Output the [x, y] coordinate of the center of the cell containing the given text.  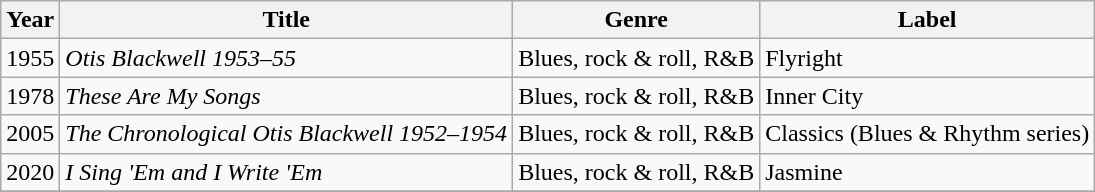
The Chronological Otis Blackwell 1952–1954 [286, 134]
Year [30, 20]
I Sing 'Em and I Write 'Em [286, 172]
1978 [30, 96]
Title [286, 20]
Flyright [928, 58]
Genre [636, 20]
2020 [30, 172]
Classics (Blues & Rhythm series) [928, 134]
Jasmine [928, 172]
Label [928, 20]
These Are My Songs [286, 96]
2005 [30, 134]
Otis Blackwell 1953–55 [286, 58]
Inner City [928, 96]
1955 [30, 58]
